Scan for the cell matching the given text and deliver its [x, y] coordinate at center. 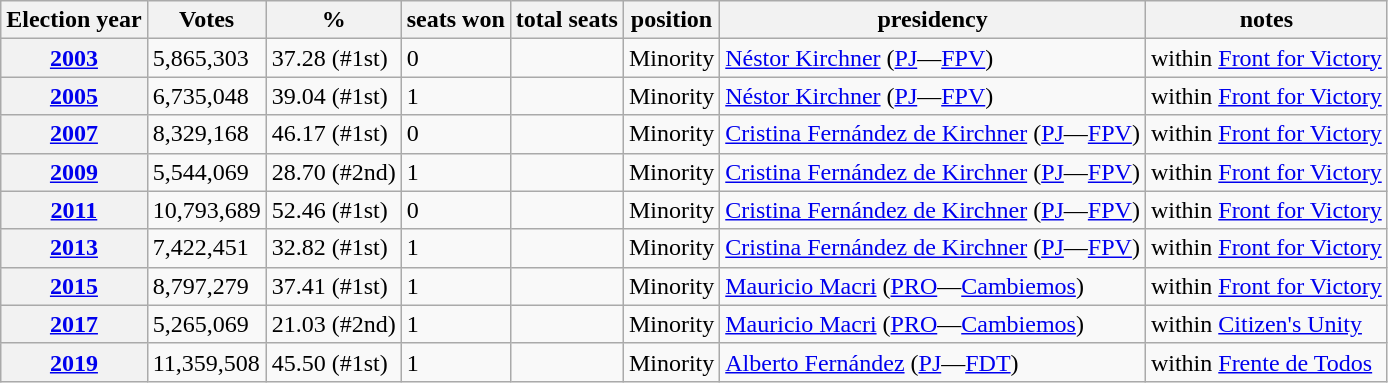
2009 [74, 172]
46.17 (#1st) [334, 134]
6,735,048 [206, 96]
2013 [74, 248]
within Frente de Todos [1266, 362]
37.28 (#1st) [334, 58]
21.03 (#2nd) [334, 324]
39.04 (#1st) [334, 96]
position [671, 20]
Votes [206, 20]
8,329,168 [206, 134]
total seats [566, 20]
10,793,689 [206, 210]
5,865,303 [206, 58]
2003 [74, 58]
45.50 (#1st) [334, 362]
Election year [74, 20]
32.82 (#1st) [334, 248]
37.41 (#1st) [334, 286]
28.70 (#2nd) [334, 172]
seats won [456, 20]
2005 [74, 96]
2011 [74, 210]
7,422,451 [206, 248]
within Citizen's Unity [1266, 324]
Alberto Fernández (PJ—FDT) [933, 362]
2015 [74, 286]
5,265,069 [206, 324]
5,544,069 [206, 172]
notes [1266, 20]
2019 [74, 362]
% [334, 20]
11,359,508 [206, 362]
2007 [74, 134]
presidency [933, 20]
52.46 (#1st) [334, 210]
2017 [74, 324]
8,797,279 [206, 286]
